Capture the cell that displays the provided text and extract its (x, y) central coordinate. 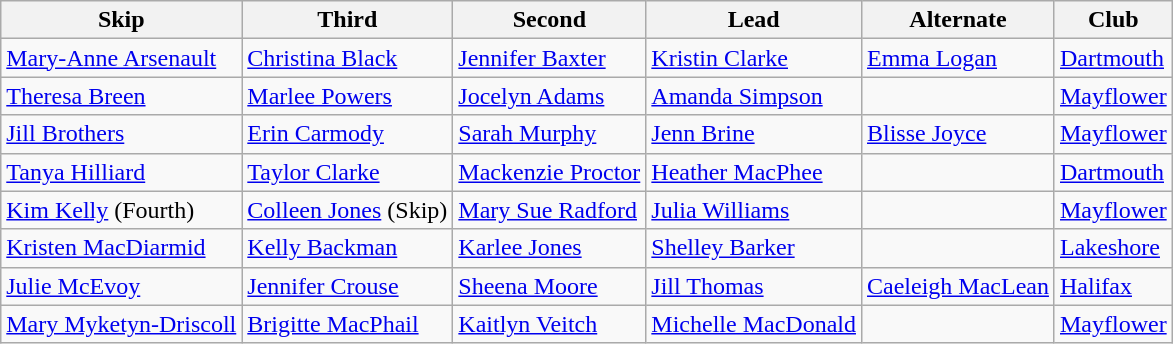
Julia Williams (754, 210)
Taylor Clarke (348, 172)
Club (1113, 20)
Marlee Powers (348, 96)
Tanya Hilliard (122, 172)
Blisse Joyce (958, 134)
Kristin Clarke (754, 58)
Brigitte MacPhail (348, 324)
Shelley Barker (754, 248)
Karlee Jones (550, 248)
Jocelyn Adams (550, 96)
Christina Black (348, 58)
Kim Kelly (Fourth) (122, 210)
Third (348, 20)
Sheena Moore (550, 286)
Erin Carmody (348, 134)
Amanda Simpson (754, 96)
Sarah Murphy (550, 134)
Mary-Anne Arsenault (122, 58)
Jill Brothers (122, 134)
Julie McEvoy (122, 286)
Halifax (1113, 286)
Jenn Brine (754, 134)
Skip (122, 20)
Kristen MacDiarmid (122, 248)
Mary Sue Radford (550, 210)
Michelle MacDonald (754, 324)
Lead (754, 20)
Second (550, 20)
Caeleigh MacLean (958, 286)
Mary Myketyn-Driscoll (122, 324)
Alternate (958, 20)
Colleen Jones (Skip) (348, 210)
Jennifer Baxter (550, 58)
Lakeshore (1113, 248)
Theresa Breen (122, 96)
Mackenzie Proctor (550, 172)
Jill Thomas (754, 286)
Jennifer Crouse (348, 286)
Emma Logan (958, 58)
Kelly Backman (348, 248)
Heather MacPhee (754, 172)
Kaitlyn Veitch (550, 324)
